For the text-containing cell, return its midpoint in (x, y) coordinate format. 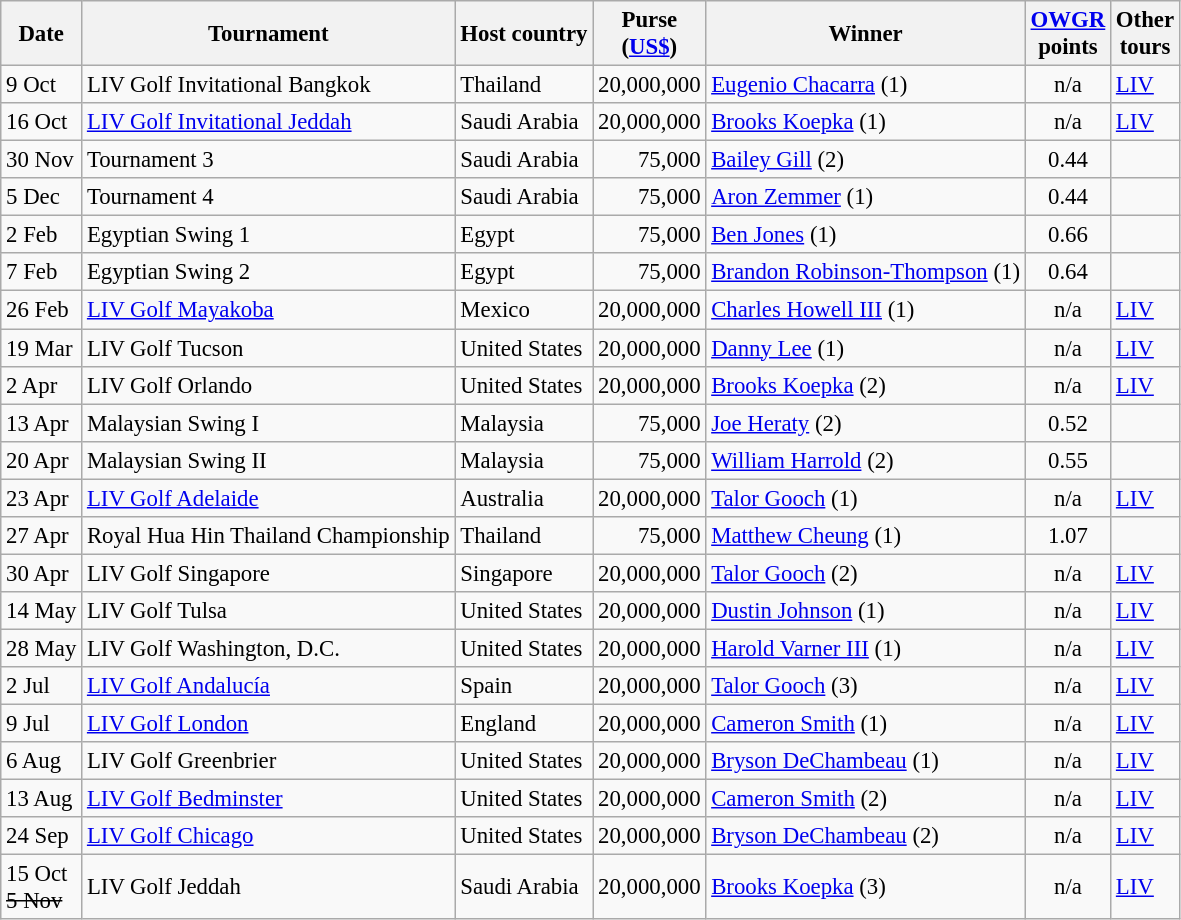
9 Oct (42, 85)
28 May (42, 648)
Tournament (268, 34)
23 Apr (42, 498)
Singapore (524, 573)
Australia (524, 498)
LIV Golf Mayakoba (268, 310)
Matthew Cheung (1) (866, 536)
13 Apr (42, 423)
LIV Golf Adelaide (268, 498)
0.55 (1068, 460)
LIV Golf Invitational Bangkok (268, 85)
Host country (524, 34)
LIV Golf Bedminster (268, 799)
LIV Golf Andalucía (268, 686)
15 Oct5 Nov (42, 888)
26 Feb (42, 310)
OWGRpoints (1068, 34)
Brooks Koepka (2) (866, 385)
13 Aug (42, 799)
Bryson DeChambeau (1) (866, 761)
Brandon Robinson-Thompson (1) (866, 273)
Egyptian Swing 2 (268, 273)
Brooks Koepka (3) (866, 888)
Bailey Gill (2) (866, 160)
Malaysian Swing I (268, 423)
30 Apr (42, 573)
19 Mar (42, 348)
Purse(US$) (650, 34)
Mexico (524, 310)
16 Oct (42, 122)
Tournament 4 (268, 197)
LIV Golf Chicago (268, 836)
0.52 (1068, 423)
Royal Hua Hin Thailand Championship (268, 536)
Cameron Smith (2) (866, 799)
14 May (42, 611)
2 Jul (42, 686)
Winner (866, 34)
LIV Golf Greenbrier (268, 761)
Joe Heraty (2) (866, 423)
Aron Zemmer (1) (866, 197)
LIV Golf Invitational Jeddah (268, 122)
Harold Varner III (1) (866, 648)
Brooks Koepka (1) (866, 122)
Eugenio Chacarra (1) (866, 85)
LIV Golf London (268, 724)
Talor Gooch (2) (866, 573)
5 Dec (42, 197)
Spain (524, 686)
LIV Golf Orlando (268, 385)
Malaysian Swing II (268, 460)
Dustin Johnson (1) (866, 611)
Bryson DeChambeau (2) (866, 836)
Talor Gooch (1) (866, 498)
LIV Golf Singapore (268, 573)
2 Apr (42, 385)
Ben Jones (1) (866, 235)
LIV Golf Washington, D.C. (268, 648)
Charles Howell III (1) (866, 310)
7 Feb (42, 273)
Othertours (1146, 34)
LIV Golf Tucson (268, 348)
24 Sep (42, 836)
Tournament 3 (268, 160)
LIV Golf Jeddah (268, 888)
6 Aug (42, 761)
England (524, 724)
Date (42, 34)
30 Nov (42, 160)
20 Apr (42, 460)
Talor Gooch (3) (866, 686)
1.07 (1068, 536)
LIV Golf Tulsa (268, 611)
Danny Lee (1) (866, 348)
9 Jul (42, 724)
27 Apr (42, 536)
0.66 (1068, 235)
2 Feb (42, 235)
Cameron Smith (1) (866, 724)
0.64 (1068, 273)
Egyptian Swing 1 (268, 235)
William Harrold (2) (866, 460)
